Scan for the cell matching the given text and deliver its [X, Y] coordinate at center. 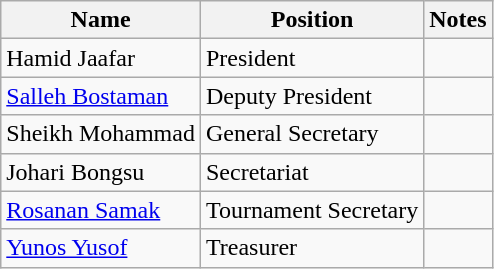
Tournament Secretary [312, 210]
Secretariat [312, 172]
President [312, 58]
General Secretary [312, 134]
Sheikh Mohammad [101, 134]
Name [101, 20]
Rosanan Samak [101, 210]
Yunos Yusof [101, 248]
Salleh Bostaman [101, 96]
Hamid Jaafar [101, 58]
Position [312, 20]
Deputy President [312, 96]
Notes [458, 20]
Treasurer [312, 248]
Johari Bongsu [101, 172]
